Pinpoint the cell where the given text exists, returning its [x, y] midpoint coordinate. 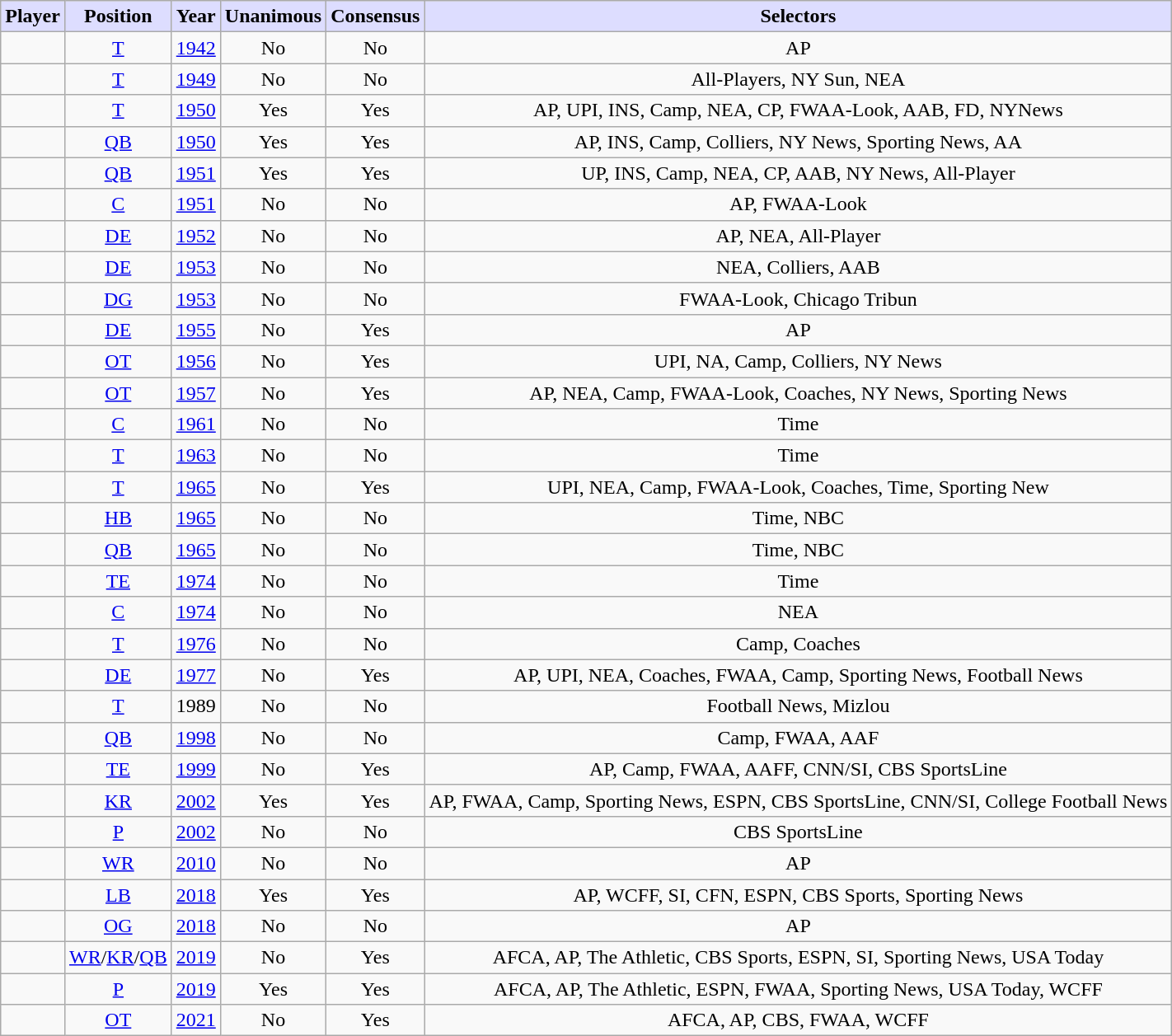
CBS SportsLine [798, 832]
Camp, Coaches [798, 644]
Year [196, 16]
NEA, Colliers, AAB [798, 267]
Camp, FWAA, AAF [798, 738]
DG [118, 298]
UPI, NEA, Camp, FWAA-Look, Coaches, Time, Sporting New [798, 487]
KR [118, 800]
1963 [196, 456]
FWAA-Look, Chicago Tribun [798, 298]
Selectors [798, 16]
Unanimous [273, 16]
AFCA, AP, The Athletic, ESPN, FWAA, Sporting News, USA Today, WCFF [798, 989]
AP, UPI, INS, Camp, NEA, CP, FWAA-Look, AAB, FD, NYNews [798, 110]
AP, WCFF, SI, CFN, ESPN, CBS Sports, Sporting News [798, 894]
AP, UPI, NEA, Coaches, FWAA, Camp, Sporting News, Football News [798, 675]
1942 [196, 48]
UPI, NA, Camp, Colliers, NY News [798, 361]
LB [118, 894]
1956 [196, 361]
AP, FWAA-Look [798, 204]
AP, FWAA, Camp, Sporting News, ESPN, CBS SportsLine, CNN/SI, College Football News [798, 800]
1999 [196, 769]
Player [33, 16]
1949 [196, 79]
1977 [196, 675]
AFCA, AP, The Athletic, CBS Sports, ESPN, SI, Sporting News, USA Today [798, 958]
1957 [196, 393]
WR [118, 863]
AFCA, AP, CBS, FWAA, WCFF [798, 1020]
1976 [196, 644]
2021 [196, 1020]
UP, INS, Camp, NEA, CP, AAB, NY News, All-Player [798, 173]
2010 [196, 863]
Consensus [376, 16]
OG [118, 926]
Position [118, 16]
Football News, Mizlou [798, 706]
All-Players, NY Sun, NEA [798, 79]
AP, INS, Camp, Colliers, NY News, Sporting News, AA [798, 142]
AP, NEA, Camp, FWAA-Look, Coaches, NY News, Sporting News [798, 393]
HB [118, 518]
NEA [798, 612]
1989 [196, 706]
AP, NEA, All-Player [798, 236]
1952 [196, 236]
1955 [196, 330]
1961 [196, 424]
1998 [196, 738]
AP, Camp, FWAA, AAFF, CNN/SI, CBS SportsLine [798, 769]
WR/KR/QB [118, 958]
